Find where the given text appears and provide that cell's center as [x, y] coordinate. 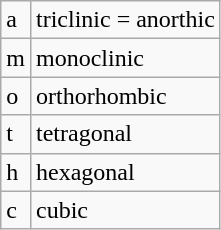
cubic [125, 210]
h [16, 172]
t [16, 134]
o [16, 96]
c [16, 210]
hexagonal [125, 172]
m [16, 58]
tetragonal [125, 134]
orthorhombic [125, 96]
a [16, 20]
triclinic = anorthic [125, 20]
monoclinic [125, 58]
